Return the [x, y] coordinate for the center point of the cell that contains the specified text.  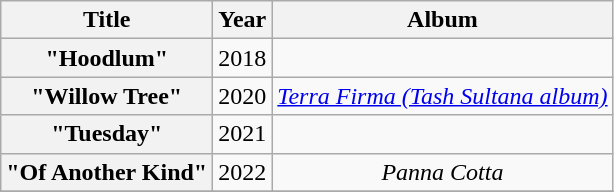
"Hoodlum" [107, 58]
"Willow Tree" [107, 96]
Terra Firma (Tash Sultana album) [442, 96]
Year [242, 20]
"Tuesday" [107, 134]
2022 [242, 172]
Title [107, 20]
Panna Cotta [442, 172]
2018 [242, 58]
2020 [242, 96]
Album [442, 20]
2021 [242, 134]
"Of Another Kind" [107, 172]
